Return (X, Y) of the center of cell containing provided text 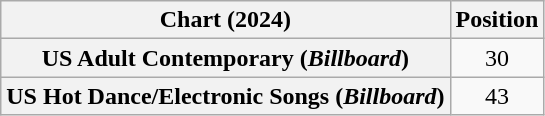
Position (497, 20)
30 (497, 58)
Chart (2024) (226, 20)
US Adult Contemporary (Billboard) (226, 58)
43 (497, 96)
US Hot Dance/Electronic Songs (Billboard) (226, 96)
